Return the [X, Y] coordinate for the center point of the cell that contains the specified text.  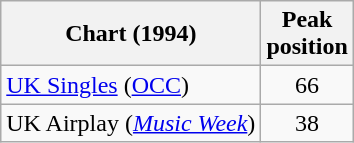
Chart (1994) [131, 34]
Peakposition [307, 34]
38 [307, 123]
UK Singles (OCC) [131, 85]
UK Airplay (Music Week) [131, 123]
66 [307, 85]
